Pinpoint the cell where the given text exists, returning its (x, y) midpoint coordinate. 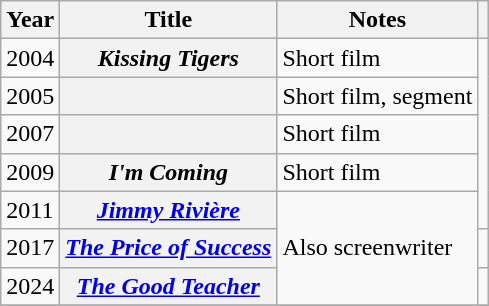
I'm Coming (168, 172)
2009 (30, 172)
The Good Teacher (168, 286)
Jimmy Rivière (168, 210)
Title (168, 20)
The Price of Success (168, 248)
2017 (30, 248)
2024 (30, 286)
Short film, segment (378, 96)
Kissing Tigers (168, 58)
2007 (30, 134)
2004 (30, 58)
Notes (378, 20)
Also screenwriter (378, 248)
Year (30, 20)
2011 (30, 210)
2005 (30, 96)
